Identify which cell holds the provided text, then report its [X, Y] central coordinate. 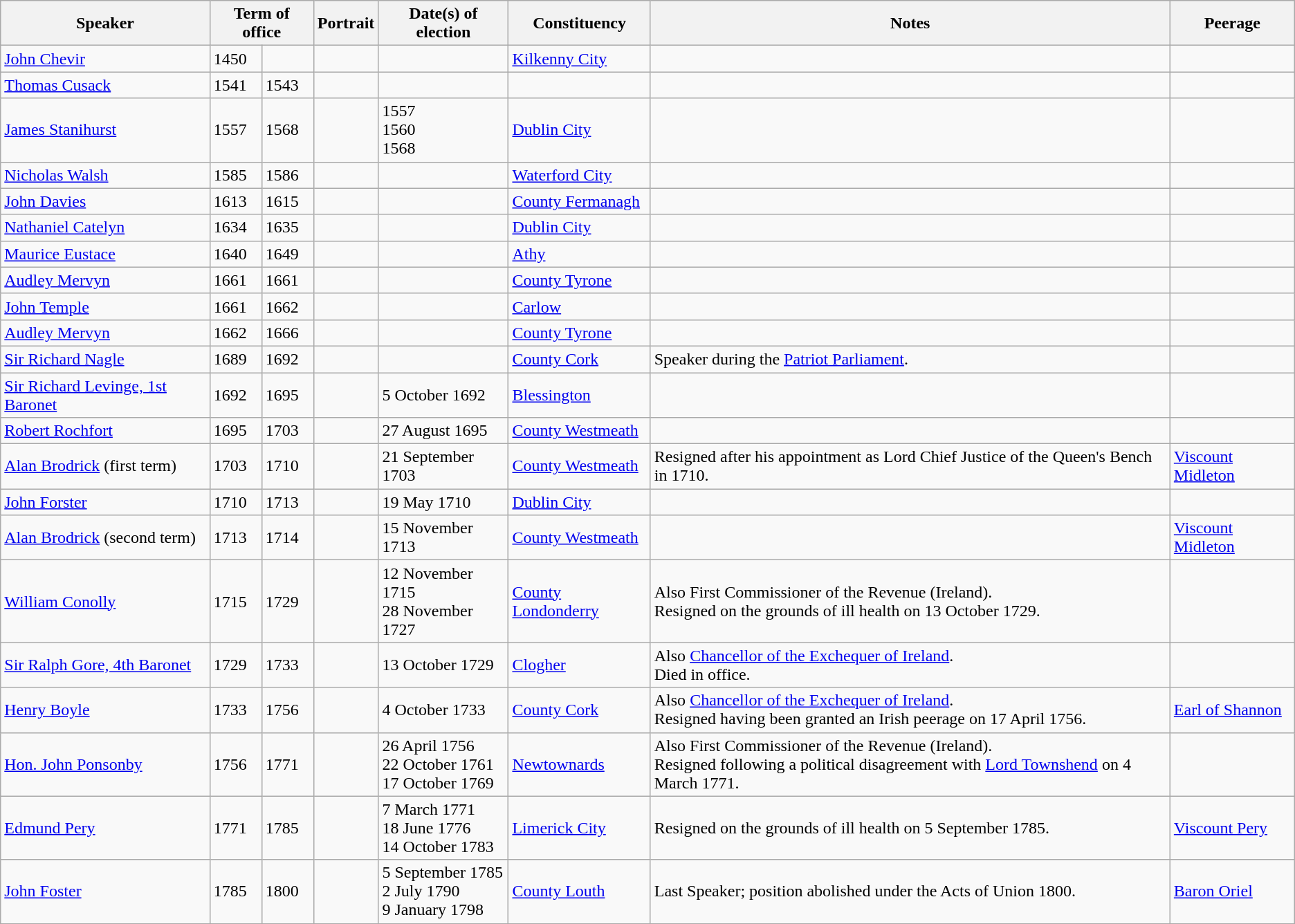
1543 [288, 85]
Peerage [1232, 24]
7 March 177118 June 177614 October 1783 [443, 828]
5 September 17852 July 17909 January 1798 [443, 891]
Edmund Pery [105, 828]
Notes [910, 24]
Portrait [346, 24]
13 October 1729 [443, 665]
1613 [235, 201]
Newtownards [580, 764]
1450 [235, 59]
Also First Commissioner of the Revenue (Ireland).Resigned following a political disagreement with Lord Townshend on 4 March 1771. [910, 764]
Blessington [580, 394]
John Chevir [105, 59]
James Stanihurst [105, 130]
Carlow [580, 306]
Also First Commissioner of the Revenue (Ireland).Resigned on the grounds of ill health on 13 October 1729. [910, 602]
Henry Boyle [105, 710]
John Davies [105, 201]
Athy [580, 254]
John Temple [105, 306]
19 May 1710 [443, 502]
Viscount Pery [1232, 828]
1568 [288, 130]
Waterford City [580, 175]
County Londonderry [580, 602]
Term of office [261, 24]
Resigned on the grounds of ill health on 5 September 1785. [910, 828]
Thomas Cusack [105, 85]
Sir Richard Levinge, 1st Baronet [105, 394]
1615 [288, 201]
Maurice Eustace [105, 254]
County Fermanagh [580, 201]
Speaker [105, 24]
Alan Brodrick (second term) [105, 538]
Date(s) of election [443, 24]
Hon. John Ponsonby [105, 764]
1689 [235, 359]
1585 [235, 175]
5 October 1692 [443, 394]
Clogher [580, 665]
Alan Brodrick (first term) [105, 466]
Last Speaker; position abolished under the Acts of Union 1800. [910, 891]
27 August 1695 [443, 431]
1586 [288, 175]
Also Chancellor of the Exchequer of Ireland.Resigned having been granted an Irish peerage on 17 April 1756. [910, 710]
Kilkenny City [580, 59]
John Foster [105, 891]
155715601568 [443, 130]
Robert Rochfort [105, 431]
1634 [235, 228]
15 November 1713 [443, 538]
Also Chancellor of the Exchequer of Ireland.Died in office. [910, 665]
4 October 1733 [443, 710]
1666 [288, 333]
Sir Ralph Gore, 4th Baronet [105, 665]
Speaker during the Patriot Parliament. [910, 359]
John Forster [105, 502]
Sir Richard Nagle [105, 359]
1541 [235, 85]
Resigned after his appointment as Lord Chief Justice of the Queen's Bench in 1710. [910, 466]
26 April 175622 October 176117 October 1769 [443, 764]
1714 [288, 538]
Earl of Shannon [1232, 710]
1800 [288, 891]
12 November 171528 November 1727 [443, 602]
1635 [288, 228]
1557 [235, 130]
Nicholas Walsh [105, 175]
1649 [288, 254]
Limerick City [580, 828]
Constituency [580, 24]
Nathaniel Catelyn [105, 228]
Baron Oriel [1232, 891]
1640 [235, 254]
County Louth [580, 891]
21 September 1703 [443, 466]
1715 [235, 602]
William Conolly [105, 602]
